Detect which cell encompasses the target text, then output its [X, Y] center coordinate. 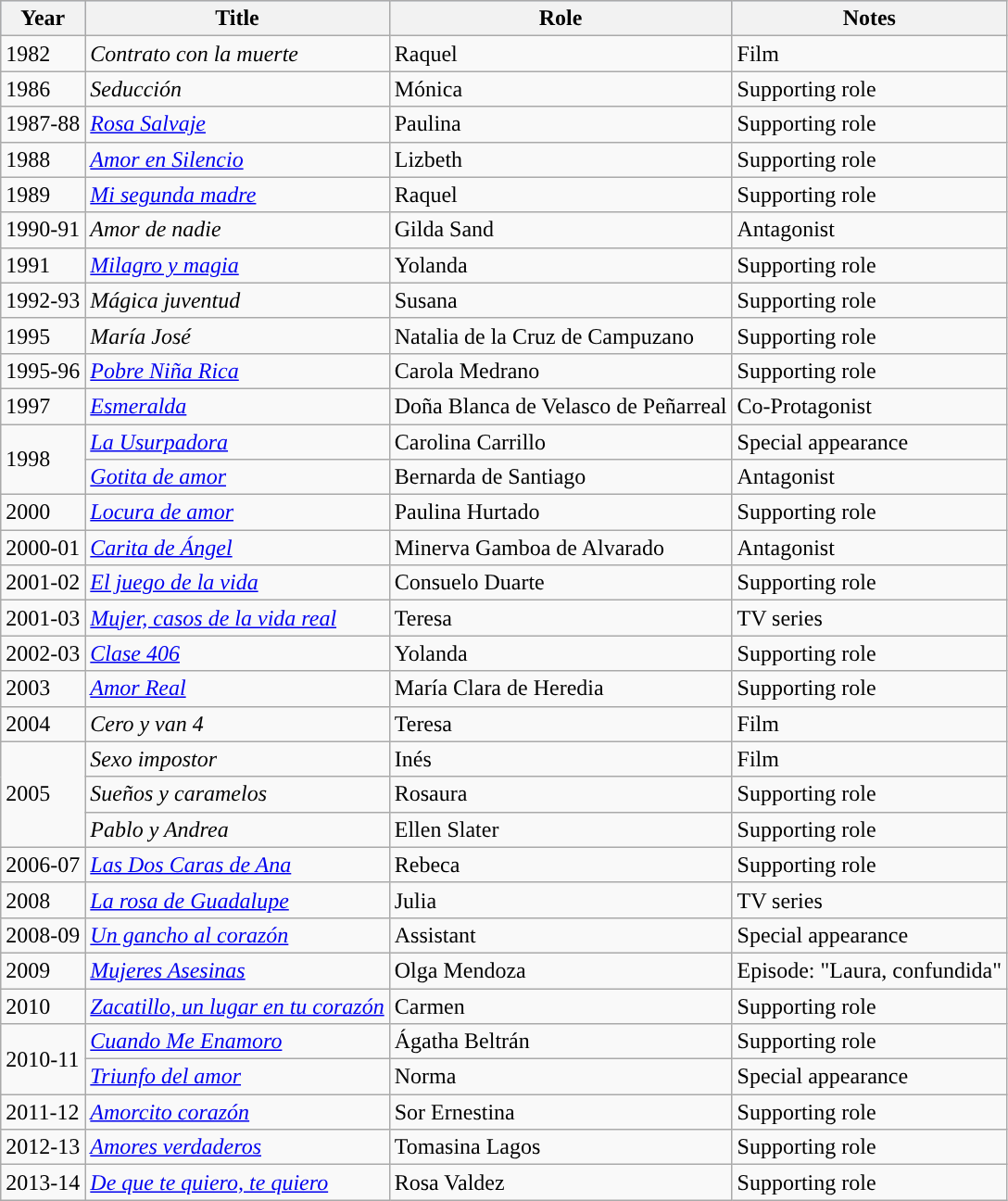
El juego de la vida [237, 583]
Sueños y caramelos [237, 794]
2008 [43, 900]
1997 [43, 406]
Title [237, 19]
Amores verdaderos [237, 1147]
1995-96 [43, 371]
Sexo impostor [237, 759]
1992-93 [43, 300]
2001-03 [43, 618]
Minerva Gamboa de Alvarado [561, 548]
Norma [561, 1077]
La rosa de Guadalupe [237, 900]
Carita de Ángel [237, 548]
Gilda Sand [561, 230]
Year [43, 19]
Mujer, casos de la vida real [237, 618]
Locura de amor [237, 512]
Mónica [561, 89]
1991 [43, 265]
Carolina Carrillo [561, 442]
2000 [43, 512]
Tomasina Lagos [561, 1147]
Rosa Salvaje [237, 124]
1988 [43, 159]
2003 [43, 689]
Rosa Valdez [561, 1182]
Susana [561, 300]
Amor de nadie [237, 230]
Lizbeth [561, 159]
1989 [43, 195]
Co-Protagonist [869, 406]
Amor Real [237, 689]
Cero y van 4 [237, 724]
Pobre Niña Rica [237, 371]
Assistant [561, 935]
Sor Ernestina [561, 1112]
Role [561, 19]
Notes [869, 19]
Un gancho al corazón [237, 935]
Mágica juventud [237, 300]
2000-01 [43, 548]
Bernarda de Santiago [561, 477]
Carola Medrano [561, 371]
Paulina [561, 124]
María Clara de Heredia [561, 689]
Seducción [237, 89]
Esmeralda [237, 406]
Ellen Slater [561, 829]
La Usurpadora [237, 442]
Natalia de la Cruz de Campuzano [561, 335]
Pablo y Andrea [237, 829]
Ágatha Beltrán [561, 1042]
1986 [43, 89]
Inés [561, 759]
Triunfo del amor [237, 1077]
Olga Mendoza [561, 970]
Mujeres Asesinas [237, 970]
1998 [43, 460]
Julia [561, 900]
Mi segunda madre [237, 195]
2009 [43, 970]
María José [237, 335]
2004 [43, 724]
1990-91 [43, 230]
Rebeca [561, 865]
2013-14 [43, 1182]
2001-02 [43, 583]
Clase 406 [237, 653]
Cuando Me Enamoro [237, 1042]
Gotita de amor [237, 477]
2010-11 [43, 1059]
Paulina Hurtado [561, 512]
Doña Blanca de Velasco de Peñarreal [561, 406]
2010 [43, 1005]
2002-03 [43, 653]
De que te quiero, te quiero [237, 1182]
1987-88 [43, 124]
2008-09 [43, 935]
1995 [43, 335]
Amorcito corazón [237, 1112]
2005 [43, 794]
Milagro y magia [237, 265]
Contrato con la muerte [237, 54]
Carmen [561, 1005]
2011-12 [43, 1112]
Las Dos Caras de Ana [237, 865]
2006-07 [43, 865]
Consuelo Duarte [561, 583]
Rosaura [561, 794]
Amor en Silencio [237, 159]
2012-13 [43, 1147]
1982 [43, 54]
Episode: "Laura, confundida" [869, 970]
Zacatillo, un lugar en tu corazón [237, 1005]
